Pinpoint the cell where the given text exists, returning its (X, Y) midpoint coordinate. 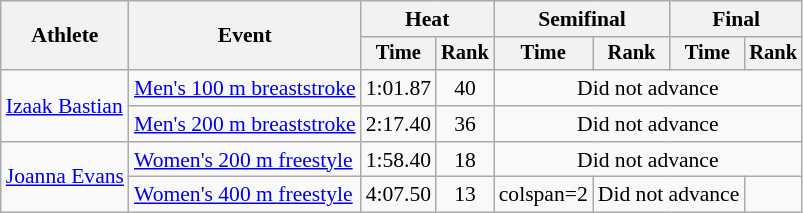
Event (245, 36)
1:58.40 (398, 160)
Heat (428, 19)
40 (465, 88)
36 (465, 124)
4:07.50 (398, 195)
13 (465, 195)
Men's 200 m breaststroke (245, 124)
Izaak Bastian (65, 106)
2:17.40 (398, 124)
18 (465, 160)
Joanna Evans (65, 178)
Semifinal (582, 19)
Women's 200 m freestyle (245, 160)
Men's 100 m breaststroke (245, 88)
Final (736, 19)
1:01.87 (398, 88)
colspan=2 (544, 195)
Women's 400 m freestyle (245, 195)
Athlete (65, 36)
